Return (X, Y) of the center of cell containing provided text 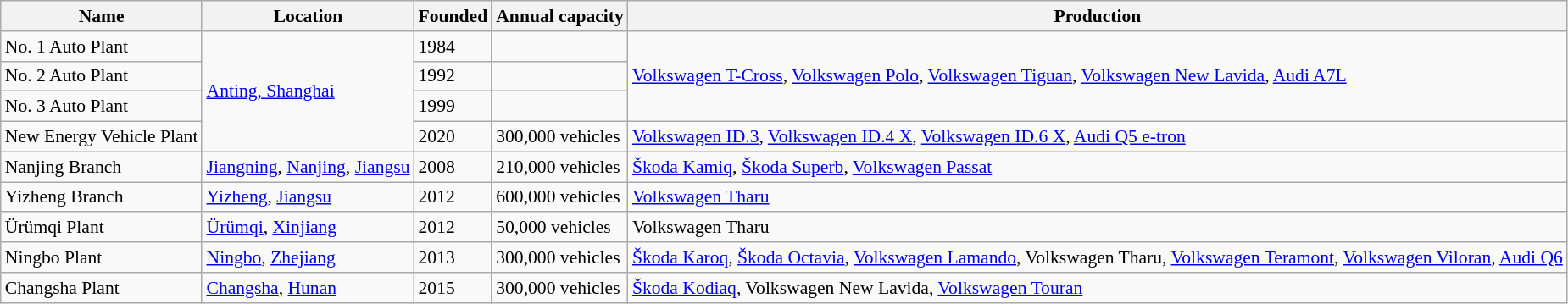
Ningbo Plant (102, 257)
600,000 vehicles (559, 197)
2020 (453, 137)
Ürümqi Plant (102, 228)
Changsha, Hunan (308, 288)
Yizheng, Jiangsu (308, 197)
Jiangning, Nanjing, Jiangsu (308, 167)
Annual capacity (559, 16)
Volkswagen ID.3, Volkswagen ID.4 X, Volkswagen ID.6 X, Audi Q5 e-tron (1098, 137)
Yizheng Branch (102, 197)
2008 (453, 167)
No. 1 Auto Plant (102, 47)
Changsha Plant (102, 288)
1984 (453, 47)
Production (1098, 16)
No. 3 Auto Plant (102, 107)
1992 (453, 76)
210,000 vehicles (559, 167)
Škoda Karoq, Škoda Octavia, Volkswagen Lamando, Volkswagen Tharu, Volkswagen Teramont, Volkswagen Viloran, Audi Q6 (1098, 257)
Anting, Shanghai (308, 91)
New Energy Vehicle Plant (102, 137)
Founded (453, 16)
Škoda Kodiaq, Volkswagen New Lavida, Volkswagen Touran (1098, 288)
1999 (453, 107)
50,000 vehicles (559, 228)
No. 2 Auto Plant (102, 76)
Volkswagen T-Cross, Volkswagen Polo, Volkswagen Tiguan, Volkswagen New Lavida, Audi A7L (1098, 76)
Ningbo, Zhejiang (308, 257)
Ürümqi, Xinjiang (308, 228)
2013 (453, 257)
Name (102, 16)
Nanjing Branch (102, 167)
Škoda Kamiq, Škoda Superb, Volkswagen Passat (1098, 167)
2015 (453, 288)
Location (308, 16)
